Find where the given text appears and provide that cell's center as [X, Y] coordinate. 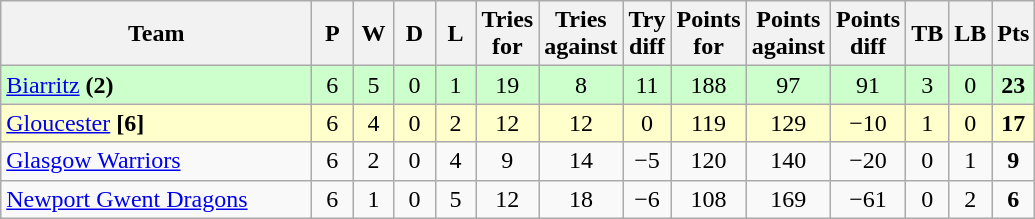
14 [581, 161]
Team [156, 34]
140 [788, 161]
8 [581, 85]
11 [647, 85]
−10 [868, 123]
Try diff [647, 34]
188 [708, 85]
Points diff [868, 34]
18 [581, 199]
23 [1014, 85]
91 [868, 85]
Points against [788, 34]
Biarritz (2) [156, 85]
Newport Gwent Dragons [156, 199]
Tries for [508, 34]
P [332, 34]
169 [788, 199]
17 [1014, 123]
Pts [1014, 34]
129 [788, 123]
−20 [868, 161]
97 [788, 85]
−5 [647, 161]
120 [708, 161]
W [374, 34]
Tries against [581, 34]
−6 [647, 199]
19 [508, 85]
3 [928, 85]
Glasgow Warriors [156, 161]
TB [928, 34]
D [414, 34]
119 [708, 123]
L [456, 34]
Gloucester [6] [156, 123]
108 [708, 199]
LB [970, 34]
Points for [708, 34]
−61 [868, 199]
